Pinpoint the cell where the given text exists, returning its [X, Y] midpoint coordinate. 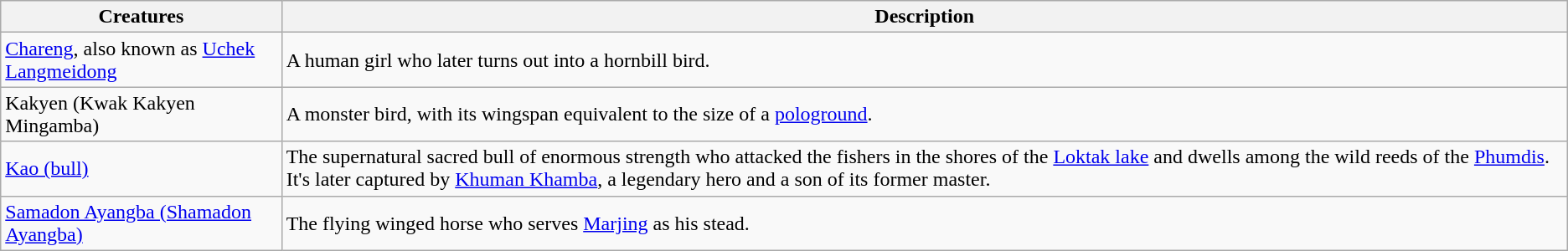
Creatures [141, 17]
Samadon Ayangba (Shamadon Ayangba) [141, 223]
Chareng, also known as Uchek Langmeidong [141, 60]
A monster bird, with its wingspan equivalent to the size of a pologround. [925, 114]
Description [925, 17]
A human girl who later turns out into a hornbill bird. [925, 60]
Kao (bull) [141, 169]
Kakyen (Kwak Kakyen Mingamba) [141, 114]
The flying winged horse who serves Marjing as his stead. [925, 223]
